Identify which cell holds the provided text, then report its (x, y) central coordinate. 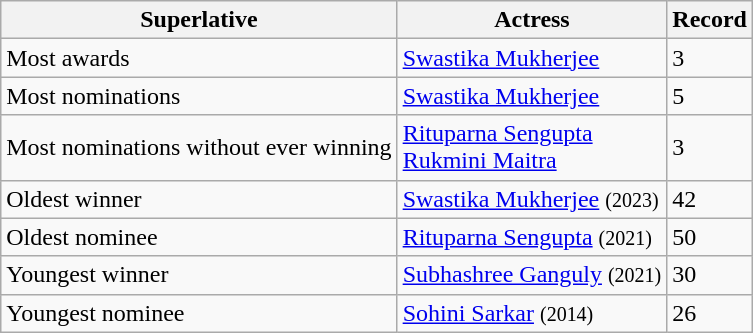
Oldest winner (199, 199)
Most nominations (199, 96)
Oldest nominee (199, 237)
Superlative (199, 20)
Swastika Mukherjee (2023) (532, 199)
Rituparna Sengupta Rukmini Maitra (532, 148)
Youngest nominee (199, 313)
Record (710, 20)
Youngest winner (199, 275)
Subhashree Ganguly (2021) (532, 275)
30 (710, 275)
Most awards (199, 58)
50 (710, 237)
Rituparna Sengupta (2021) (532, 237)
26 (710, 313)
Sohini Sarkar (2014) (532, 313)
Most nominations without ever winning (199, 148)
5 (710, 96)
Actress (532, 20)
42 (710, 199)
